For the text-containing cell, return its midpoint in [x, y] coordinate format. 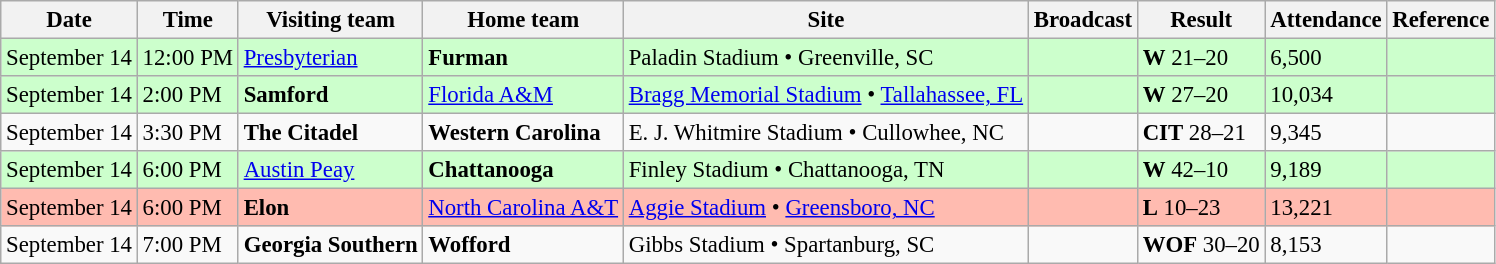
8,153 [1326, 245]
10,034 [1326, 95]
Furman [523, 58]
7:00 PM [188, 245]
13,221 [1326, 208]
Austin Peay [330, 170]
Date [69, 20]
3:30 PM [188, 133]
Western Carolina [523, 133]
Bragg Memorial Stadium • Tallahassee, FL [826, 95]
Elon [330, 208]
Gibbs Stadium • Spartanburg, SC [826, 245]
E. J. Whitmire Stadium • Cullowhee, NC [826, 133]
Reference [1441, 20]
Home team [523, 20]
Finley Stadium • Chattanooga, TN [826, 170]
W 27–20 [1201, 95]
The Citadel [330, 133]
9,345 [1326, 133]
W 42–10 [1201, 170]
W 21–20 [1201, 58]
Aggie Stadium • Greensboro, NC [826, 208]
Time [188, 20]
Result [1201, 20]
L 10–23 [1201, 208]
WOF 30–20 [1201, 245]
6,500 [1326, 58]
CIT 28–21 [1201, 133]
Attendance [1326, 20]
12:00 PM [188, 58]
Florida A&M [523, 95]
Georgia Southern [330, 245]
Samford [330, 95]
Paladin Stadium • Greenville, SC [826, 58]
Visiting team [330, 20]
9,189 [1326, 170]
Wofford [523, 245]
Chattanooga [523, 170]
Presbyterian [330, 58]
North Carolina A&T [523, 208]
Site [826, 20]
2:00 PM [188, 95]
Broadcast [1082, 20]
